Identify which cell holds the provided text, then report its (x, y) central coordinate. 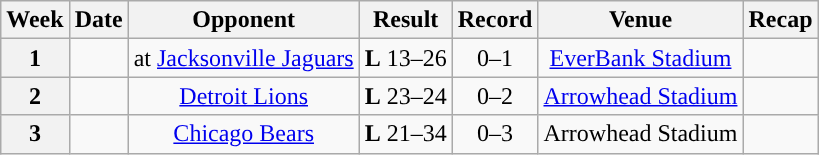
Date (98, 20)
L 21–34 (406, 134)
Detroit Lions (244, 96)
0–1 (495, 58)
0–2 (495, 96)
at Jacksonville Jaguars (244, 58)
Week (35, 20)
0–3 (495, 134)
Record (495, 20)
2 (35, 96)
L 13–26 (406, 58)
Chicago Bears (244, 134)
Opponent (244, 20)
Result (406, 20)
Recap (780, 20)
1 (35, 58)
Venue (640, 20)
L 23–24 (406, 96)
EverBank Stadium (640, 58)
3 (35, 134)
